Provide the (X, Y) coordinate of the cell's center where the given text is located.  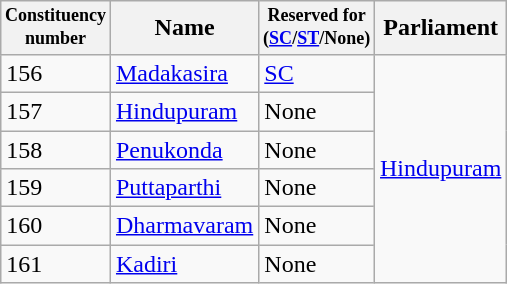
Puttaparthi (184, 188)
Name (184, 28)
158 (56, 150)
156 (56, 73)
157 (56, 111)
Constituency number (56, 28)
SC (317, 73)
Reserved for(SC/ST/None) (317, 28)
161 (56, 264)
Penukonda (184, 150)
Madakasira (184, 73)
Kadiri (184, 264)
159 (56, 188)
Dharmavaram (184, 226)
Parliament (441, 28)
160 (56, 226)
